Pinpoint the cell where the given text exists, returning its (x, y) midpoint coordinate. 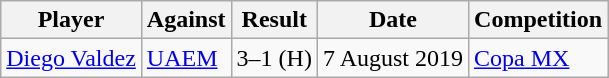
Player (72, 20)
3–1 (H) (274, 58)
Result (274, 20)
Competition (538, 20)
Date (392, 20)
UAEM (186, 58)
Diego Valdez (72, 58)
7 August 2019 (392, 58)
Copa MX (538, 58)
Against (186, 20)
